Identify which cell holds the provided text, then report its [x, y] central coordinate. 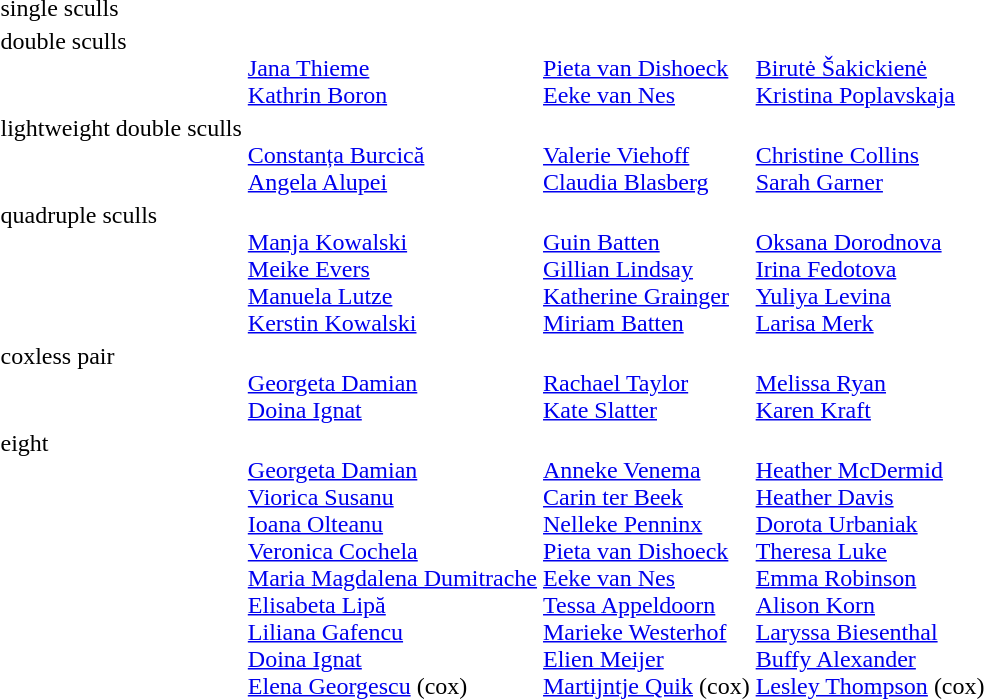
Rachael TaylorKate Slatter [647, 383]
Georgeta DamianDoina Ignat [392, 383]
Constanța BurcicăAngela Alupei [392, 155]
Guin BattenGillian LindsayKatherine GraingerMiriam Batten [647, 269]
Valerie ViehoffClaudia Blasberg [647, 155]
Pieta van DishoeckEeke van Nes [647, 68]
Jana ThiemeKathrin Boron [392, 68]
Manja KowalskiMeike EversManuela LutzeKerstin Kowalski [392, 269]
